Scan for the cell matching the given text and deliver its (x, y) coordinate at center. 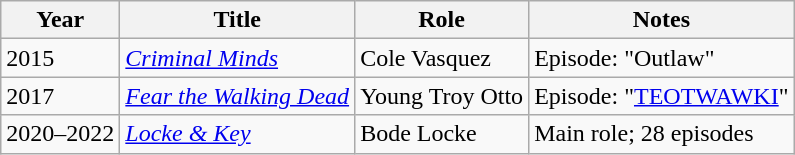
Bode Locke (442, 134)
Locke & Key (238, 134)
Criminal Minds (238, 58)
Notes (662, 20)
Cole Vasquez (442, 58)
Young Troy Otto (442, 96)
Main role; 28 episodes (662, 134)
Fear the Walking Dead (238, 96)
Episode: "Outlaw" (662, 58)
2015 (60, 58)
Episode: "TEOTWAWKI" (662, 96)
Title (238, 20)
Year (60, 20)
2017 (60, 96)
Role (442, 20)
2020–2022 (60, 134)
